Locate the cell with the specified text and output its [x, y] center coordinate. 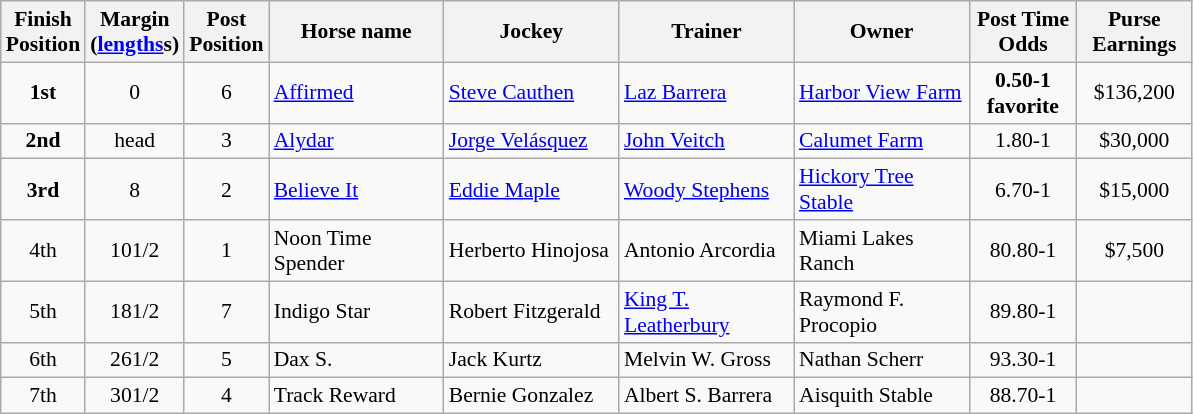
0 [134, 92]
Eddie Maple [532, 190]
181/2 [134, 312]
3rd [43, 190]
6.70-1 [1023, 190]
1.80-1 [1023, 141]
89.80-1 [1023, 312]
Albert S. Barrera [706, 396]
Robert Fitzgerald [532, 312]
Bernie Gonzalez [532, 396]
80.80-1 [1023, 250]
101/2 [134, 250]
7 [226, 312]
4 [226, 396]
2nd [43, 141]
John Veitch [706, 141]
$136,200 [1134, 92]
93.30-1 [1023, 360]
Track Reward [356, 396]
Nathan Scherr [882, 360]
Antonio Arcordia [706, 250]
Jockey [532, 32]
Laz Barrera [706, 92]
Trainer [706, 32]
88.70-1 [1023, 396]
Horse name [356, 32]
7th [43, 396]
Owner [882, 32]
Alydar [356, 141]
6th [43, 360]
Post Position [226, 32]
Believe It [356, 190]
Raymond F. Procopio [882, 312]
301/2 [134, 396]
3 [226, 141]
$15,000 [1134, 190]
Affirmed [356, 92]
Miami Lakes Ranch [882, 250]
$30,000 [1134, 141]
Aisquith Stable [882, 396]
Dax S. [356, 360]
King T. Leatherbury [706, 312]
Noon Time Spender [356, 250]
Steve Cauthen [532, 92]
5 [226, 360]
Woody Stephens [706, 190]
Jorge Velásquez [532, 141]
Post Time Odds [1023, 32]
Finish Position [43, 32]
8 [134, 190]
1 [226, 250]
5th [43, 312]
6 [226, 92]
Calumet Farm [882, 141]
2 [226, 190]
261/2 [134, 360]
Jack Kurtz [532, 360]
Hickory Tree Stable [882, 190]
0.50-1 favorite [1023, 92]
$7,500 [1134, 250]
1st [43, 92]
Harbor View Farm [882, 92]
head [134, 141]
Indigo Star [356, 312]
Herberto Hinojosa [532, 250]
4th [43, 250]
Purse Earnings [1134, 32]
Melvin W. Gross [706, 360]
Margin (lengthss) [134, 32]
